Capture the cell that displays the provided text and extract its [X, Y] central coordinate. 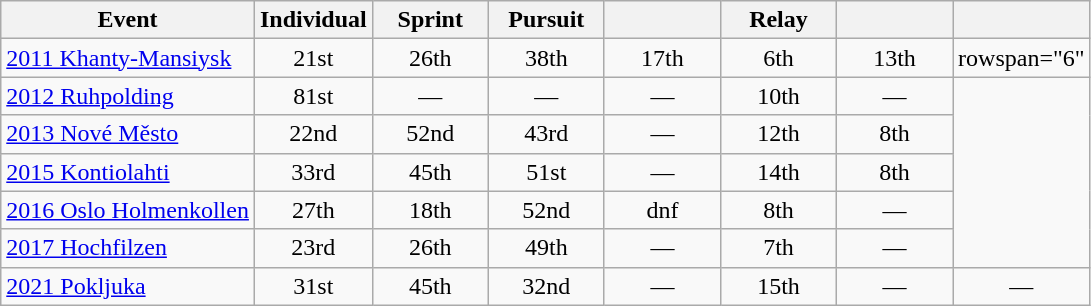
27th [313, 210]
rowspan="6" [1022, 58]
51st [546, 172]
31st [313, 286]
14th [778, 172]
23rd [313, 248]
2015 Kontiolahti [128, 172]
Sprint [430, 20]
32nd [546, 286]
49th [546, 248]
Pursuit [546, 20]
Relay [778, 20]
2016 Oslo Holmenkollen [128, 210]
2017 Hochfilzen [128, 248]
13th [895, 58]
81st [313, 96]
33rd [313, 172]
6th [778, 58]
2011 Khanty-Mansiysk [128, 58]
12th [778, 134]
43rd [546, 134]
17th [662, 58]
15th [778, 286]
21st [313, 58]
2012 Ruhpolding [128, 96]
10th [778, 96]
Event [128, 20]
dnf [662, 210]
2013 Nové Město [128, 134]
18th [430, 210]
38th [546, 58]
7th [778, 248]
22nd [313, 134]
2021 Pokljuka [128, 286]
Individual [313, 20]
